From the cell containing the given text, extract its center point as [x, y] coordinate. 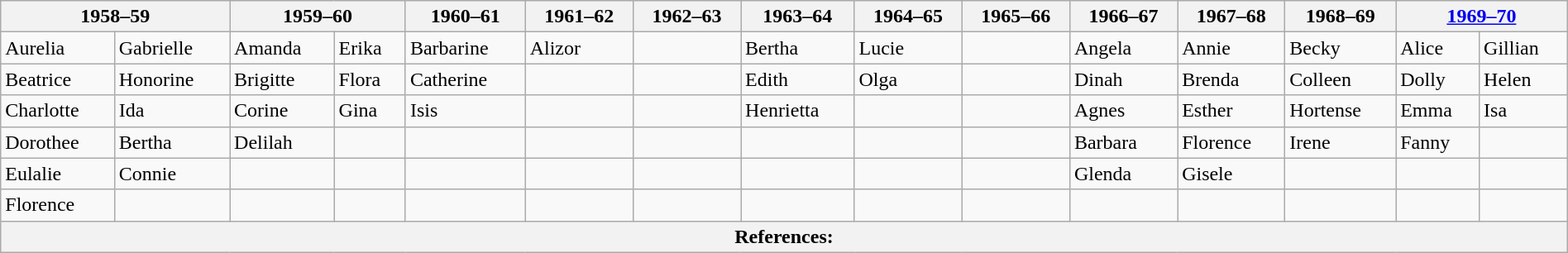
Dinah [1123, 79]
Annie [1231, 48]
Angela [1123, 48]
Glenda [1123, 174]
Erika [370, 48]
1965–66 [1016, 17]
Brenda [1231, 79]
1958–59 [116, 17]
Barbarine [465, 48]
Amanda [283, 48]
Connie [172, 174]
1966–67 [1123, 17]
Irene [1341, 142]
Beatrice [58, 79]
Lucie [908, 48]
Hortense [1341, 111]
Isa [1523, 111]
1960–61 [465, 17]
1962–63 [686, 17]
1963–64 [797, 17]
Alizor [579, 48]
Eulalie [58, 174]
1968–69 [1341, 17]
1964–65 [908, 17]
Charlotte [58, 111]
Fanny [1437, 142]
Brigitte [283, 79]
Gillian [1523, 48]
1959–60 [318, 17]
Agnes [1123, 111]
Olga [908, 79]
Delilah [283, 142]
Becky [1341, 48]
1969–70 [1482, 17]
Esther [1231, 111]
Dolly [1437, 79]
1967–68 [1231, 17]
Gisele [1231, 174]
Colleen [1341, 79]
Aurelia [58, 48]
1961–62 [579, 17]
Barbara [1123, 142]
Honorine [172, 79]
Gina [370, 111]
Henrietta [797, 111]
Emma [1437, 111]
Gabrielle [172, 48]
Edith [797, 79]
Alice [1437, 48]
Helen [1523, 79]
References: [784, 236]
Catherine [465, 79]
Ida [172, 111]
Isis [465, 111]
Corine [283, 111]
Flora [370, 79]
Dorothee [58, 142]
